Identify which cell holds the provided text, then report its [X, Y] central coordinate. 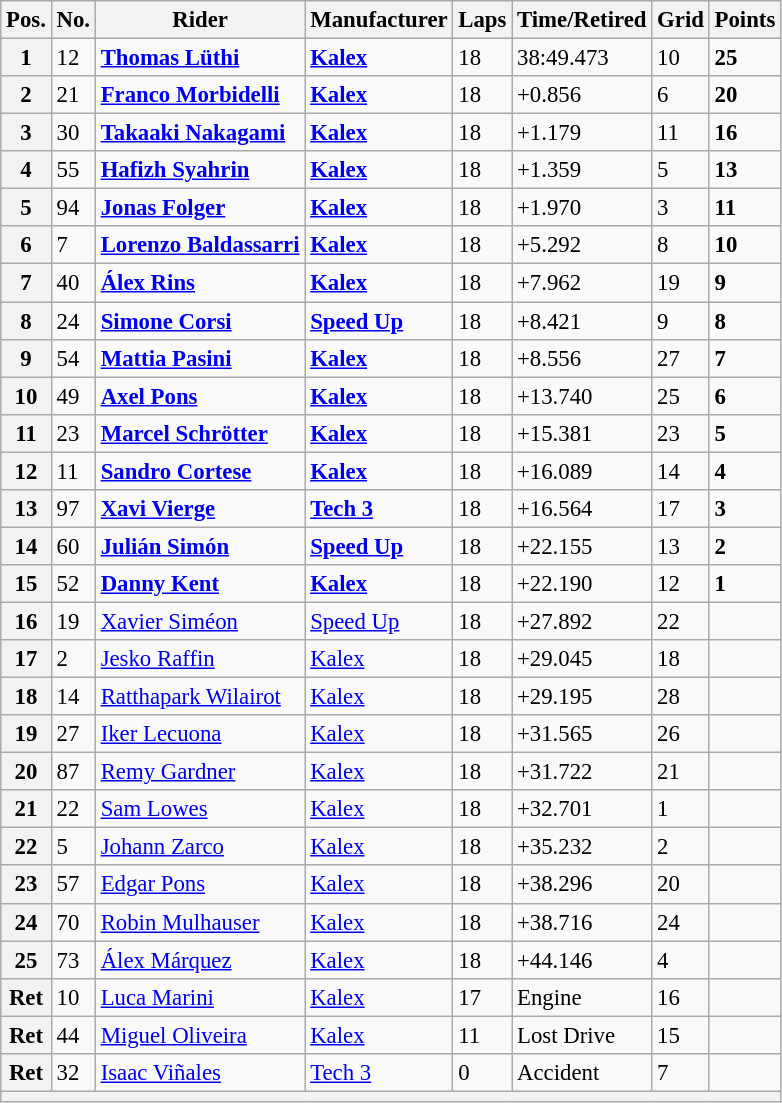
Points [744, 20]
Jonas Folger [200, 208]
+5.292 [582, 245]
Mattia Pasini [200, 358]
97 [73, 509]
Jesko Raffin [200, 659]
Franco Morbidelli [200, 95]
55 [73, 170]
+1.179 [582, 133]
49 [73, 396]
+8.421 [582, 321]
+22.155 [582, 546]
Xavier Siméon [200, 621]
Engine [582, 997]
+22.190 [582, 584]
+44.146 [582, 960]
No. [73, 20]
Sandro Cortese [200, 471]
Julián Simón [200, 546]
57 [73, 885]
+0.856 [582, 95]
Thomas Lüthi [200, 58]
Marcel Schrötter [200, 433]
40 [73, 283]
Remy Gardner [200, 772]
+16.564 [582, 509]
Álex Márquez [200, 960]
87 [73, 772]
28 [680, 697]
+7.962 [582, 283]
Iker Lecuona [200, 734]
38:49.473 [582, 58]
Manufacturer [379, 20]
+15.381 [582, 433]
Xavi Vierge [200, 509]
Rider [200, 20]
+27.892 [582, 621]
0 [482, 1073]
Pos. [26, 20]
Robin Mulhauser [200, 922]
30 [73, 133]
Accident [582, 1073]
+38.716 [582, 922]
26 [680, 734]
Johann Zarco [200, 847]
Hafizh Syahrin [200, 170]
+32.701 [582, 809]
+31.565 [582, 734]
Miguel Oliveira [200, 1035]
Lorenzo Baldassarri [200, 245]
+29.045 [582, 659]
52 [73, 584]
Lost Drive [582, 1035]
Axel Pons [200, 396]
54 [73, 358]
Simone Corsi [200, 321]
Time/Retired [582, 20]
Sam Lowes [200, 809]
Grid [680, 20]
73 [73, 960]
32 [73, 1073]
+29.195 [582, 697]
+1.359 [582, 170]
+8.556 [582, 358]
94 [73, 208]
+16.089 [582, 471]
Isaac Viñales [200, 1073]
Edgar Pons [200, 885]
44 [73, 1035]
60 [73, 546]
Ratthapark Wilairot [200, 697]
70 [73, 922]
Laps [482, 20]
+35.232 [582, 847]
Álex Rins [200, 283]
+31.722 [582, 772]
Luca Marini [200, 997]
Takaaki Nakagami [200, 133]
+1.970 [582, 208]
+38.296 [582, 885]
Danny Kent [200, 584]
+13.740 [582, 396]
